Extract the (X, Y) coordinate from the center of the cell holding the provided text.  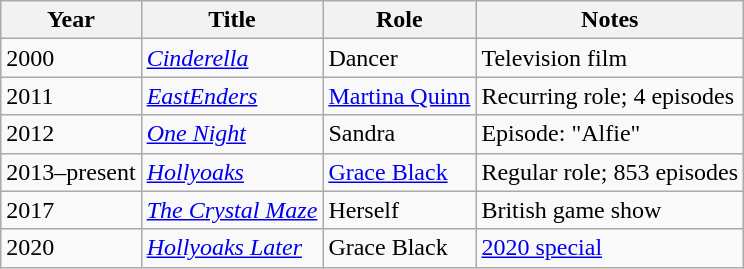
Dancer (400, 58)
Hollyoaks Later (232, 248)
Herself (400, 210)
The Crystal Maze (232, 210)
Television film (610, 58)
Role (400, 20)
British game show (610, 210)
2017 (71, 210)
Year (71, 20)
Regular role; 853 episodes (610, 172)
Hollyoaks (232, 172)
Martina Quinn (400, 96)
Cinderella (232, 58)
2012 (71, 134)
2013–present (71, 172)
Notes (610, 20)
Recurring role; 4 episodes (610, 96)
2000 (71, 58)
Sandra (400, 134)
2020 special (610, 248)
2020 (71, 248)
2011 (71, 96)
One Night (232, 134)
Title (232, 20)
Episode: "Alfie" (610, 134)
EastEnders (232, 96)
